Detect which cell encompasses the target text, then output its [x, y] center coordinate. 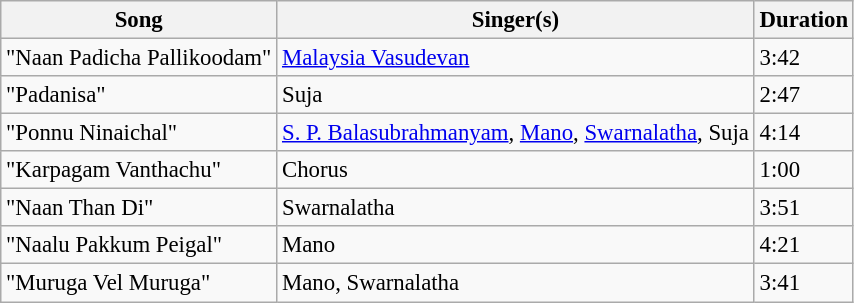
2:47 [804, 95]
"Padanisa" [139, 95]
1:00 [804, 170]
4:21 [804, 245]
"Naalu Pakkum Peigal" [139, 245]
Singer(s) [516, 20]
Mano, Swarnalatha [516, 283]
"Ponnu Ninaichal" [139, 133]
"Muruga Vel Muruga" [139, 283]
Mano [516, 245]
Song [139, 20]
S. P. Balasubrahmanyam, Mano, Swarnalatha, Suja [516, 133]
Swarnalatha [516, 208]
"Karpagam Vanthachu" [139, 170]
Malaysia Vasudevan [516, 58]
"Naan Than Di" [139, 208]
3:51 [804, 208]
4:14 [804, 133]
Suja [516, 95]
3:42 [804, 58]
"Naan Padicha Pallikoodam" [139, 58]
Chorus [516, 170]
Duration [804, 20]
3:41 [804, 283]
